Output the [X, Y] coordinate of the center of the cell containing the given text.  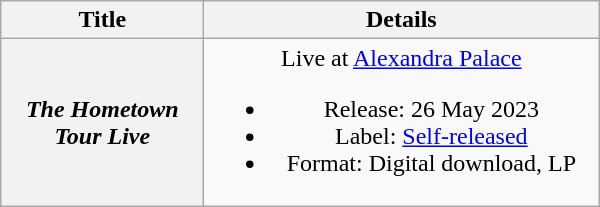
Title [102, 20]
Details [402, 20]
Live at Alexandra PalaceRelease: 26 May 2023Label: Self-releasedFormat: Digital download, LP [402, 122]
The Hometown Tour Live [102, 122]
